Extract the [x, y] coordinate from the center of the cell holding the provided text.  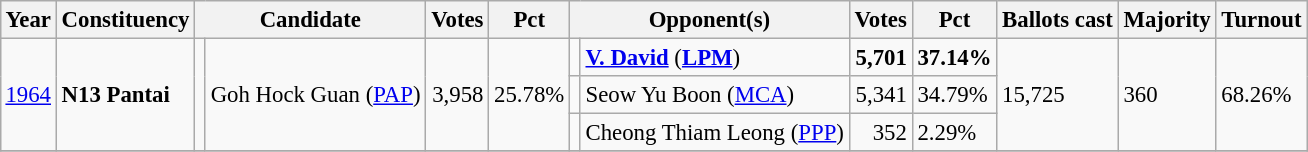
37.14% [954, 57]
34.79% [954, 95]
Cheong Thiam Leong (PPP) [714, 133]
5,341 [880, 95]
V. David (LPM) [714, 57]
352 [880, 133]
Majority [1167, 20]
25.78% [530, 94]
3,958 [458, 94]
15,725 [1058, 94]
Goh Hock Guan (PAP) [315, 94]
Year [28, 20]
Ballots cast [1058, 20]
Constituency [125, 20]
2.29% [954, 133]
Opponent(s) [710, 20]
Candidate [310, 20]
68.26% [1262, 94]
N13 Pantai [125, 94]
360 [1167, 94]
1964 [28, 94]
Turnout [1262, 20]
Seow Yu Boon (MCA) [714, 95]
5,701 [880, 57]
